From the cell containing the given text, extract its center point as [X, Y] coordinate. 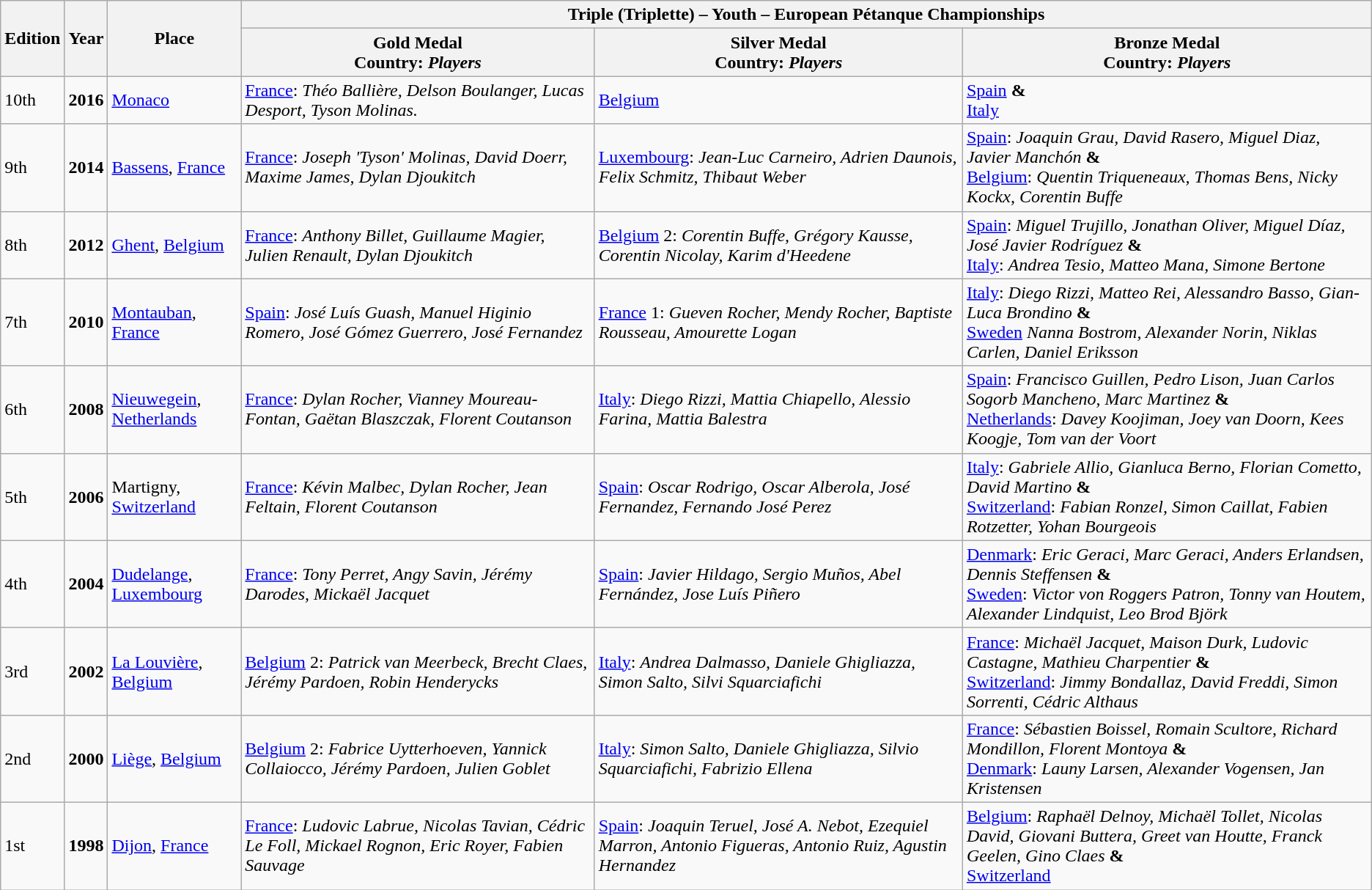
France: Ludovic Labrue, Nicolas Tavian, Cédric Le Foll, Mickael Rognon, Eric Royer, Fabien Sauvage [418, 846]
2000 [86, 758]
Spain: Miguel Trujillo, Jonathan Oliver, Miguel Díaz, José Javier Rodríguez & Italy: Andrea Tesio, Matteo Mana, Simone Bertone [1167, 245]
9th [32, 167]
France: Tony Perret, Angy Savin, Jérémy Darodes, Mickaël Jacquet [418, 584]
Dijon, France [174, 846]
Montauban, France [174, 323]
France 1: Gueven Rocher, Mendy Rocher, Baptiste Rousseau, Amourette Logan [778, 323]
Spain: José Luís Guash, Manuel Higinio Romero, José Gómez Guerrero, José Fernandez [418, 323]
France: Joseph 'Tyson' Molinas, David Doerr, Maxime James, Dylan Djoukitch [418, 167]
5th [32, 497]
France: Dylan Rocher, Vianney Moureau-Fontan, Gaëtan Blaszczak, Florent Coutanson [418, 409]
Dudelange, Luxembourg [174, 584]
2016 [86, 100]
Belgium 2: Patrick van Meerbeck, Brecht Claes, Jérémy Pardoen, Robin Henderycks [418, 672]
Spain: Javier Hildago, Sergio Muños, Abel Fernández, Jose Luís Piñero [778, 584]
7th [32, 323]
Spain: Oscar Rodrigo, Oscar Alberola, José Fernandez, Fernando José Perez [778, 497]
2006 [86, 497]
2nd [32, 758]
Italy: Gabriele Allio, Gianluca Berno, Florian Cometto, David Martino & Switzerland: Fabian Ronzel, Simon Caillat, Fabien Rotzetter, Yohan Bourgeois [1167, 497]
Italy: Diego Rizzi, Matteo Rei, Alessandro Basso, Gian-Luca Brondino & Sweden Nanna Bostrom, Alexander Norin, Niklas Carlen, Daniel Eriksson [1167, 323]
Nieuwegein, Netherlands [174, 409]
Spain & Italy [1167, 100]
6th [32, 409]
Gold MedalCountry: Players [418, 53]
La Louvière, Belgium [174, 672]
Triple (Triplette) – Youth – European Pétanque Championships [806, 15]
2004 [86, 584]
Belgium 2: Fabrice Uytterhoeven, Yannick Collaiocco, Jérémy Pardoen, Julien Goblet [418, 758]
4th [32, 584]
2010 [86, 323]
Ghent, Belgium [174, 245]
Belgium 2: Corentin Buffe, Grégory Kausse, Corentin Nicolay, Karim d'Heedene [778, 245]
Liège, Belgium [174, 758]
France: Kévin Malbec, Dylan Rocher, Jean Feltain, Florent Coutanson [418, 497]
Silver MedalCountry: Players [778, 53]
France: Théo Ballière, Delson Boulanger, Lucas Desport, Tyson Molinas. [418, 100]
Italy: Simon Salto, Daniele Ghigliazza, Silvio Squarciafichi, Fabrizio Ellena [778, 758]
3rd [32, 672]
Spain: Joaquin Teruel, José A. Nebot, Ezequiel Marron, Antonio Figueras, Antonio Ruiz, Agustin Hernandez [778, 846]
Edition [32, 38]
Bassens, France [174, 167]
2002 [86, 672]
1998 [86, 846]
Bronze MedalCountry: Players [1167, 53]
Monaco [174, 100]
Spain: Joaquin Grau, David Rasero, Miguel Diaz, Javier Manchón & Belgium: Quentin Triqueneaux, Thomas Bens, Nicky Kockx, Corentin Buffe [1167, 167]
Year [86, 38]
Place [174, 38]
10th [32, 100]
Martigny, Switzerland [174, 497]
2012 [86, 245]
Luxembourg: Jean-Luc Carneiro, Adrien Daunois, Felix Schmitz, Thibaut Weber [778, 167]
France: Sébastien Boissel, Romain Scultore, Richard Mondillon, Florent Montoya & Denmark: Launy Larsen, Alexander Vogensen, Jan Kristensen [1167, 758]
1st [32, 846]
2008 [86, 409]
Belgium [778, 100]
8th [32, 245]
Italy: Diego Rizzi, Mattia Chiapello, Alessio Farina, Mattia Balestra [778, 409]
Italy: Andrea Dalmasso, Daniele Ghigliazza, Simon Salto, Silvi Squarciafichi [778, 672]
2014 [86, 167]
France: Anthony Billet, Guillaume Magier, Julien Renault, Dylan Djoukitch [418, 245]
Belgium: Raphaël Delnoy, Michaël Tollet, Nicolas David, Giovani Buttera, Greet van Houtte, Franck Geelen, Gino Claes & Switzerland [1167, 846]
